Provide the [X, Y] coordinate of the cell's center where the given text is located.  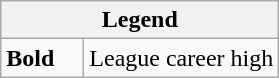
Bold [42, 58]
Legend [140, 20]
League career high [182, 58]
